For the text-containing cell, return its midpoint in (X, Y) coordinate format. 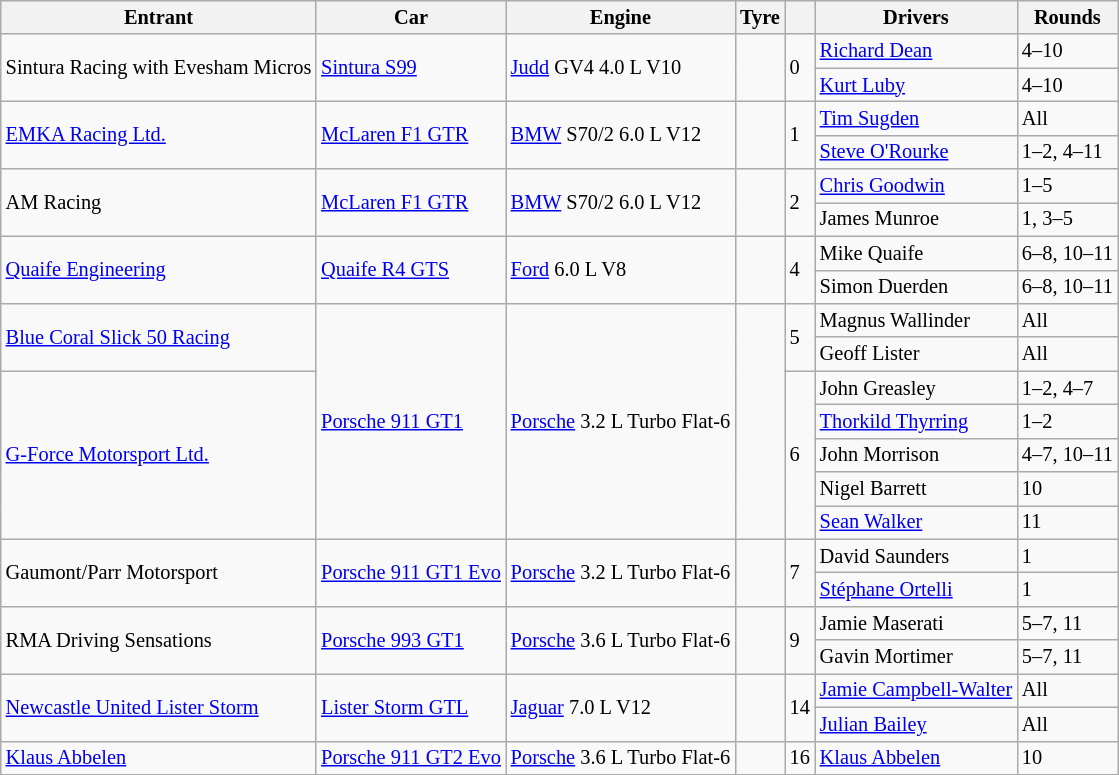
9 (800, 640)
Gavin Mortimer (916, 657)
Simon Duerden (916, 287)
Thorkild Thyrring (916, 421)
John Greasley (916, 388)
John Morrison (916, 455)
Jamie Campbell-Walter (916, 690)
4 (800, 270)
Porsche 911 GT1 (411, 421)
Judd GV4 4.0 L V10 (620, 68)
AM Racing (158, 202)
Richard Dean (916, 51)
Quaife R4 GTS (411, 270)
1, 3–5 (1068, 219)
7 (800, 572)
2 (800, 202)
Porsche 911 GT1 Evo (411, 572)
Gaumont/Parr Motorsport (158, 572)
14 (800, 706)
Steve O'Rourke (916, 152)
Magnus Wallinder (916, 320)
1–2, 4–7 (1068, 388)
Stéphane Ortelli (916, 589)
Quaife Engineering (158, 270)
EMKA Racing Ltd. (158, 134)
Kurt Luby (916, 85)
Sintura Racing with Evesham Micros (158, 68)
Geoff Lister (916, 354)
1–2, 4–11 (1068, 152)
Jamie Maserati (916, 623)
Newcastle United Lister Storm (158, 706)
1–5 (1068, 186)
6 (800, 455)
11 (1068, 522)
Entrant (158, 17)
G-Force Motorsport Ltd. (158, 455)
Blue Coral Slick 50 Racing (158, 336)
Mike Quaife (916, 253)
Engine (620, 17)
Jaguar 7.0 L V12 (620, 706)
16 (800, 758)
Julian Bailey (916, 724)
Porsche 993 GT1 (411, 640)
Sintura S99 (411, 68)
Car (411, 17)
Sean Walker (916, 522)
Ford 6.0 L V8 (620, 270)
Drivers (916, 17)
RMA Driving Sensations (158, 640)
Porsche 911 GT2 Evo (411, 758)
0 (800, 68)
4–7, 10–11 (1068, 455)
1–2 (1068, 421)
5 (800, 336)
Rounds (1068, 17)
David Saunders (916, 556)
James Munroe (916, 219)
Tim Sugden (916, 118)
Nigel Barrett (916, 489)
Chris Goodwin (916, 186)
Tyre (760, 17)
Lister Storm GTL (411, 706)
